For the text-containing cell, return its midpoint in [X, Y] coordinate format. 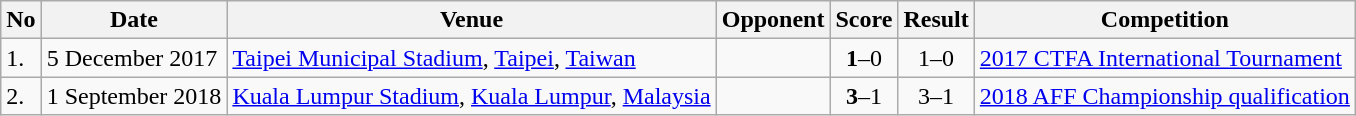
Kuala Lumpur Stadium, Kuala Lumpur, Malaysia [472, 96]
5 December 2017 [134, 58]
Opponent [773, 20]
No [21, 20]
2. [21, 96]
2017 CTFA International Tournament [1164, 58]
Score [864, 20]
Taipei Municipal Stadium, Taipei, Taiwan [472, 58]
Competition [1164, 20]
1. [21, 58]
1 September 2018 [134, 96]
Date [134, 20]
Venue [472, 20]
2018 AFF Championship qualification [1164, 96]
Result [936, 20]
